Search for the cell housing the specified text and yield its [x, y] center coordinate. 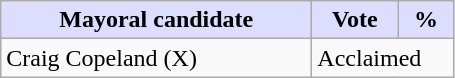
Craig Copeland (X) [156, 58]
Acclaimed [383, 58]
Mayoral candidate [156, 20]
% [426, 20]
Vote [355, 20]
